Return the (X, Y) coordinate for the center point of the cell that contains the specified text.  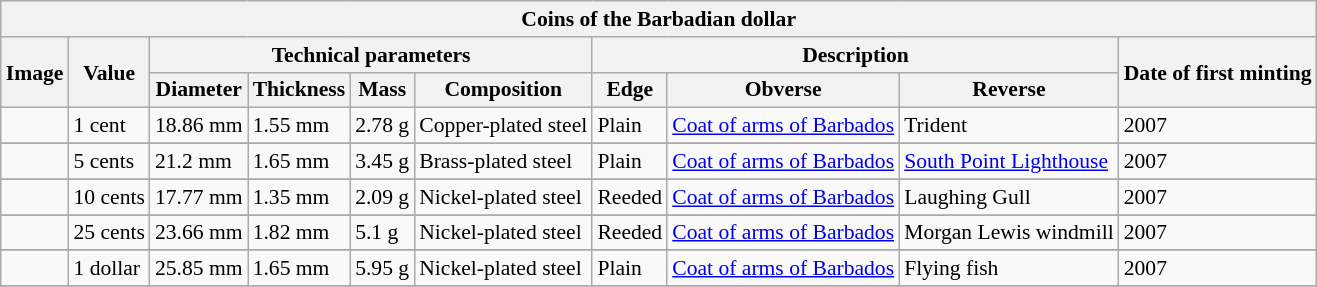
1.82 mm (300, 233)
Laughing Gull (1009, 197)
Technical parameters (371, 55)
Coins of the Barbadian dollar (659, 19)
Value (108, 72)
17.77 mm (199, 197)
1 dollar (108, 269)
1.35 mm (300, 197)
1 cent (108, 126)
23.66 mm (199, 233)
5.95 g (382, 269)
Trident (1009, 126)
Image (35, 72)
Diameter (199, 90)
Description (855, 55)
2.09 g (382, 197)
5 cents (108, 162)
Copper-plated steel (503, 126)
Date of first minting (1218, 72)
Composition (503, 90)
Brass-plated steel (503, 162)
25.85 mm (199, 269)
2.78 g (382, 126)
25 cents (108, 233)
1.55 mm (300, 126)
Obverse (783, 90)
10 cents (108, 197)
Edge (630, 90)
21.2 mm (199, 162)
18.86 mm (199, 126)
3.45 g (382, 162)
Mass (382, 90)
Thickness (300, 90)
South Point Lighthouse (1009, 162)
5.1 g (382, 233)
Reverse (1009, 90)
Flying fish (1009, 269)
Morgan Lewis windmill (1009, 233)
